Locate the cell with the specified text and output its [X, Y] center coordinate. 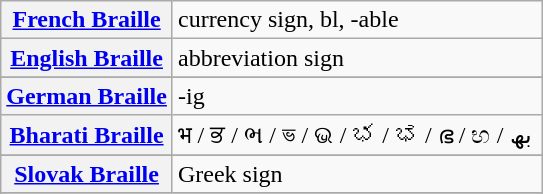
French Braille [87, 20]
abbreviation sign [357, 58]
भ / ਭ / ભ / ভ / ଭ / భ / ಭ / ഭ / භ / بھ ‎ [357, 135]
-ig [357, 96]
Greek sign [357, 173]
currency sign, bl, -able [357, 20]
German Braille [87, 96]
English Braille [87, 58]
Slovak Braille [87, 173]
Bharati Braille [87, 135]
